Return (X, Y) of the center of cell containing provided text 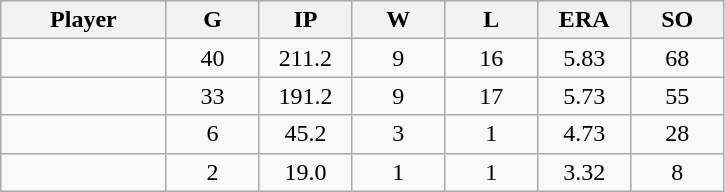
19.0 (306, 172)
211.2 (306, 58)
28 (678, 134)
L (492, 20)
4.73 (584, 134)
55 (678, 96)
6 (212, 134)
G (212, 20)
Player (84, 20)
40 (212, 58)
33 (212, 96)
68 (678, 58)
191.2 (306, 96)
ERA (584, 20)
W (398, 20)
2 (212, 172)
5.83 (584, 58)
3 (398, 134)
8 (678, 172)
IP (306, 20)
17 (492, 96)
SO (678, 20)
3.32 (584, 172)
5.73 (584, 96)
45.2 (306, 134)
16 (492, 58)
